Find where the given text appears and provide that cell's center as [X, Y] coordinate. 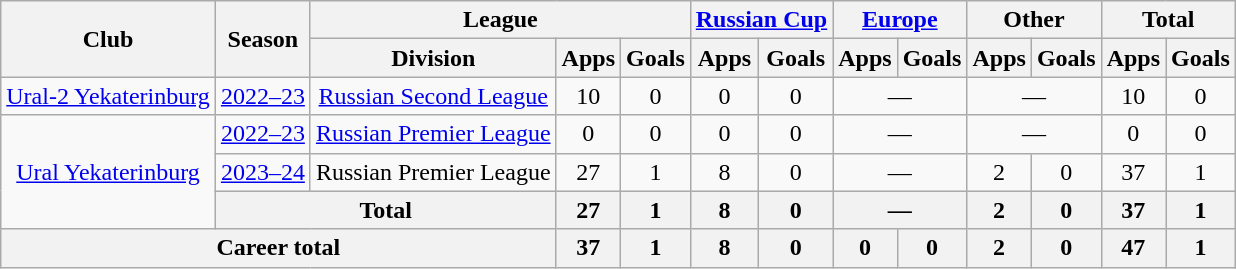
Ural-2 Yekaterinburg [108, 96]
Division [433, 58]
Europe [900, 20]
Club [108, 39]
Career total [278, 248]
Ural Yekaterinburg [108, 172]
League [500, 20]
Season [262, 39]
Russian Cup [761, 20]
47 [1133, 248]
2023–24 [262, 172]
Other [1034, 20]
Russian Second League [433, 96]
